Pinpoint the cell where the given text exists, returning its [X, Y] midpoint coordinate. 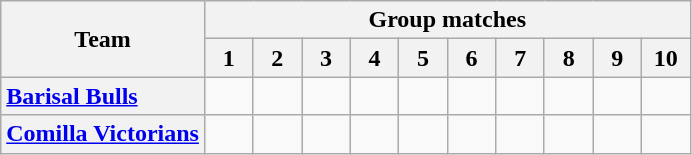
Comilla Victorians [103, 134]
Group matches [447, 20]
2 [278, 58]
6 [472, 58]
7 [520, 58]
Barisal Bulls [103, 96]
8 [568, 58]
4 [374, 58]
5 [424, 58]
Team [103, 39]
1 [228, 58]
3 [326, 58]
9 [618, 58]
10 [666, 58]
